Search for the cell housing the specified text and yield its (X, Y) center coordinate. 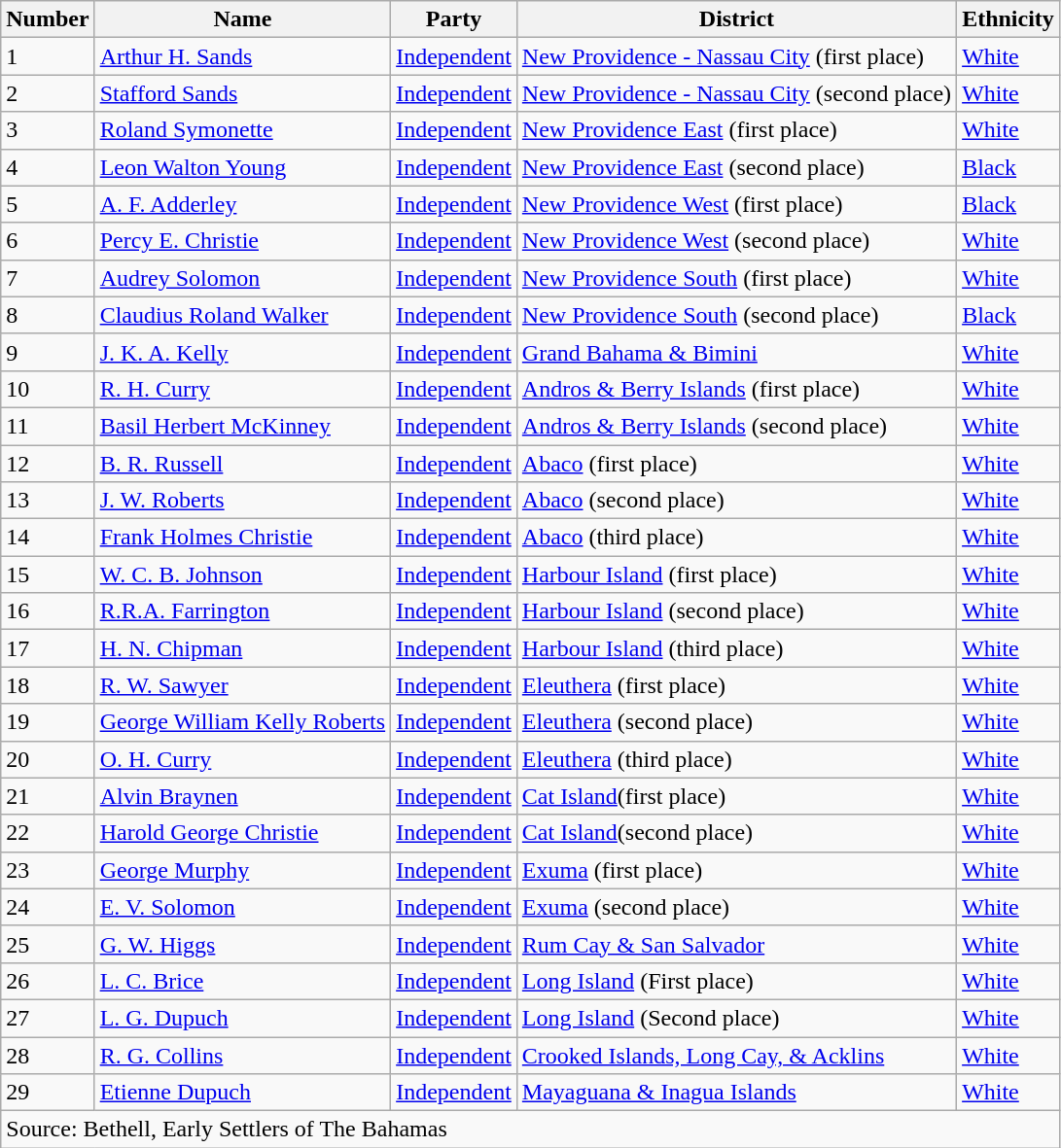
Roland Symonette (242, 130)
W. C. B. Johnson (242, 574)
Basil Herbert McKinney (242, 426)
24 (48, 907)
13 (48, 501)
O. H. Curry (242, 759)
Party (454, 19)
Crooked Islands, Long Cay, & Acklins (736, 1055)
District (736, 19)
28 (48, 1055)
R. G. Collins (242, 1055)
Etienne Dupuch (242, 1093)
Frank Holmes Christie (242, 538)
9 (48, 352)
Exuma (first place) (736, 870)
Harbour Island (first place) (736, 574)
H. N. Chipman (242, 648)
19 (48, 722)
J. K. A. Kelly (242, 352)
Mayaguana & Inagua Islands (736, 1093)
Alvin Braynen (242, 796)
Percy E. Christie (242, 241)
12 (48, 464)
Abaco (third place) (736, 538)
Cat Island(second place) (736, 833)
1 (48, 56)
J. W. Roberts (242, 501)
3 (48, 130)
6 (48, 241)
Eleuthera (third place) (736, 759)
L. G. Dupuch (242, 1018)
Rum Cay & San Salvador (736, 944)
Claudius Roland Walker (242, 315)
New Providence West (first place) (736, 204)
George William Kelly Roberts (242, 722)
10 (48, 389)
17 (48, 648)
Long Island (Second place) (736, 1018)
R.R.A. Farrington (242, 611)
18 (48, 685)
Eleuthera (second place) (736, 722)
Leon Walton Young (242, 167)
Stafford Sands (242, 93)
Number (48, 19)
11 (48, 426)
New Providence West (second place) (736, 241)
Abaco (first place) (736, 464)
B. R. Russell (242, 464)
R. W. Sawyer (242, 685)
7 (48, 278)
15 (48, 574)
4 (48, 167)
E. V. Solomon (242, 907)
New Providence East (first place) (736, 130)
Andros & Berry Islands (second place) (736, 426)
22 (48, 833)
14 (48, 538)
Audrey Solomon (242, 278)
8 (48, 315)
21 (48, 796)
Name (242, 19)
New Providence - Nassau City (first place) (736, 56)
Arthur H. Sands (242, 56)
Ethnicity (1008, 19)
New Providence - Nassau City (second place) (736, 93)
Abaco (second place) (736, 501)
New Providence South (second place) (736, 315)
G. W. Higgs (242, 944)
5 (48, 204)
Grand Bahama & Bimini (736, 352)
16 (48, 611)
27 (48, 1018)
23 (48, 870)
R. H. Curry (242, 389)
29 (48, 1093)
20 (48, 759)
Harold George Christie (242, 833)
Eleuthera (first place) (736, 685)
Cat Island(first place) (736, 796)
New Providence East (second place) (736, 167)
Harbour Island (third place) (736, 648)
26 (48, 981)
A. F. Adderley (242, 204)
Harbour Island (second place) (736, 611)
Source: Bethell, Early Settlers of The Bahamas (531, 1130)
Long Island (First place) (736, 981)
25 (48, 944)
New Providence South (first place) (736, 278)
Exuma (second place) (736, 907)
L. C. Brice (242, 981)
George Murphy (242, 870)
Andros & Berry Islands (first place) (736, 389)
2 (48, 93)
